For the text-containing cell, return its midpoint in [x, y] coordinate format. 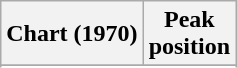
Chart (1970) [72, 34]
Peak position [189, 34]
